Detect which cell encompasses the target text, then output its [X, Y] center coordinate. 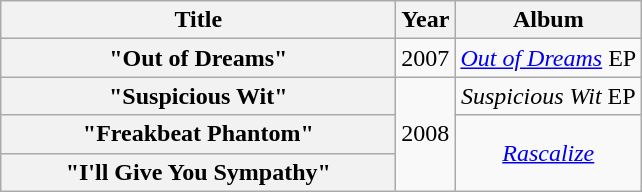
Out of Dreams EP [548, 58]
Album [548, 20]
"I'll Give You Sympathy" [198, 172]
Rascalize [548, 153]
Year [426, 20]
Title [198, 20]
"Suspicious Wit" [198, 96]
"Out of Dreams" [198, 58]
2007 [426, 58]
2008 [426, 134]
Suspicious Wit EP [548, 96]
"Freakbeat Phantom" [198, 134]
